Search for the cell housing the specified text and yield its (X, Y) center coordinate. 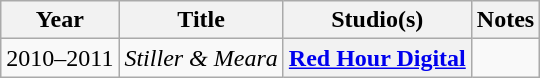
Title (201, 20)
Stiller & Meara (201, 58)
Notes (505, 20)
Red Hour Digital (377, 58)
2010–2011 (60, 58)
Year (60, 20)
Studio(s) (377, 20)
